Return [X, Y] of the center of cell containing provided text 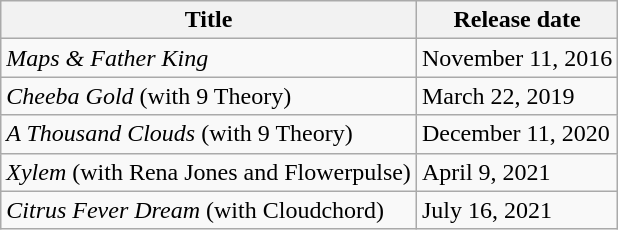
December 11, 2020 [516, 134]
July 16, 2021 [516, 210]
Title [209, 20]
A Thousand Clouds (with 9 Theory) [209, 134]
Xylem (with Rena Jones and Flowerpulse) [209, 172]
Maps & Father King [209, 58]
Release date [516, 20]
April 9, 2021 [516, 172]
March 22, 2019 [516, 96]
Citrus Fever Dream (with Cloudchord) [209, 210]
Cheeba Gold (with 9 Theory) [209, 96]
November 11, 2016 [516, 58]
